Determine the (X, Y) coordinate at the center of the cell enclosing the given text.  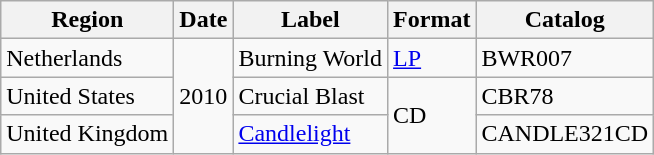
United States (88, 96)
United Kingdom (88, 134)
Candlelight (310, 134)
Crucial Blast (310, 96)
CANDLE321CD (565, 134)
2010 (204, 96)
BWR007 (565, 58)
LP (432, 58)
Burning World (310, 58)
Label (310, 20)
Catalog (565, 20)
Netherlands (88, 58)
Date (204, 20)
CBR78 (565, 96)
Region (88, 20)
Format (432, 20)
CD (432, 115)
